Output the (X, Y) coordinate of the center of the cell containing the given text.  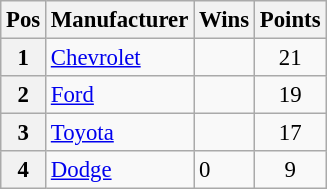
Toyota (120, 133)
Ford (120, 95)
1 (24, 58)
Manufacturer (120, 20)
Dodge (120, 170)
Wins (224, 20)
Chevrolet (120, 58)
9 (290, 170)
21 (290, 58)
2 (24, 95)
17 (290, 133)
19 (290, 95)
0 (224, 170)
4 (24, 170)
3 (24, 133)
Points (290, 20)
Pos (24, 20)
